Capture the cell that displays the provided text and extract its (X, Y) central coordinate. 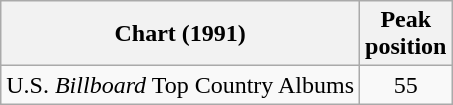
55 (406, 85)
Peakposition (406, 34)
Chart (1991) (180, 34)
U.S. Billboard Top Country Albums (180, 85)
